Pinpoint the cell where the given text exists, returning its [X, Y] midpoint coordinate. 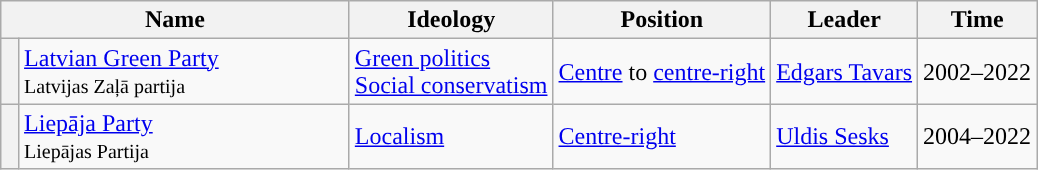
Ideology [451, 20]
2004–2022 [978, 136]
Edgars Tavars [844, 72]
Latvian Green PartyLatvijas Zaļā partija [184, 72]
Position [662, 20]
Time [978, 20]
Uldis Sesks [844, 136]
Liepāja PartyLiepājas Partija [184, 136]
Centre-right [662, 136]
Localism [451, 136]
Green politicsSocial conservatism [451, 72]
Name [176, 20]
2002–2022 [978, 72]
Centre to centre-right [662, 72]
Leader [844, 20]
